Find where the given text appears and provide that cell's center as (x, y) coordinate. 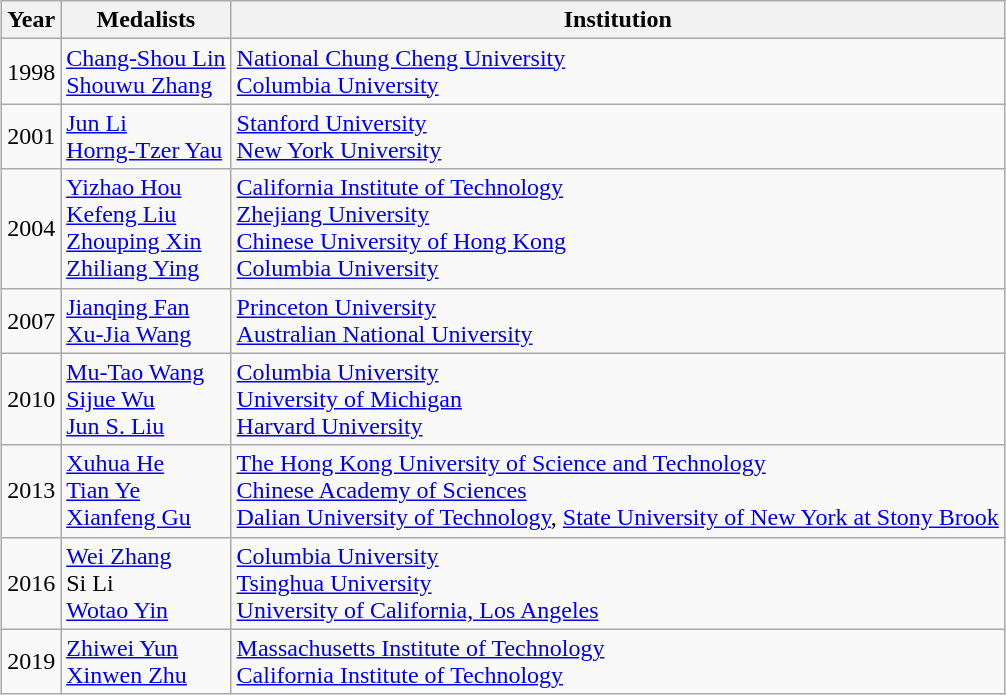
2007 (32, 320)
Massachusetts Institute of TechnologyCalifornia Institute of Technology (618, 662)
2001 (32, 136)
2019 (32, 662)
Year (32, 20)
2010 (32, 399)
2016 (32, 583)
Princeton UniversityAustralian National University (618, 320)
Xuhua HeTian YeXianfeng Gu (146, 491)
Stanford UniversityNew York University (618, 136)
Chang-Shou LinShouwu Zhang (146, 72)
Medalists (146, 20)
Yizhao HouKefeng LiuZhouping XinZhiliang Ying (146, 228)
Jianqing FanXu-Jia Wang (146, 320)
1998 (32, 72)
Columbia UniversityTsinghua UniversityUniversity of California, Los Angeles (618, 583)
Zhiwei YunXinwen Zhu (146, 662)
Institution (618, 20)
2004 (32, 228)
Wei ZhangSi LiWotao Yin (146, 583)
Columbia UniversityUniversity of MichiganHarvard University (618, 399)
Mu-Tao WangSijue WuJun S. Liu (146, 399)
California Institute of TechnologyZhejiang UniversityChinese University of Hong KongColumbia University (618, 228)
Jun LiHorng-Tzer Yau (146, 136)
National Chung Cheng UniversityColumbia University (618, 72)
2013 (32, 491)
